Determine the [X, Y] coordinate at the center of the cell enclosing the given text.  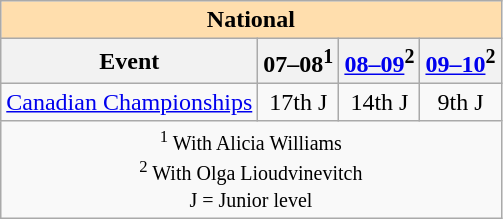
Canadian Championships [130, 102]
09–102 [460, 62]
1 With Alicia Williams 2 With Olga Lioudvinevitch J = Junior level [251, 169]
17th J [298, 102]
07–081 [298, 62]
National [251, 20]
08–092 [380, 62]
14th J [380, 102]
Event [130, 62]
9th J [460, 102]
